Return the [X, Y] coordinate for the center point of the cell that contains the specified text.  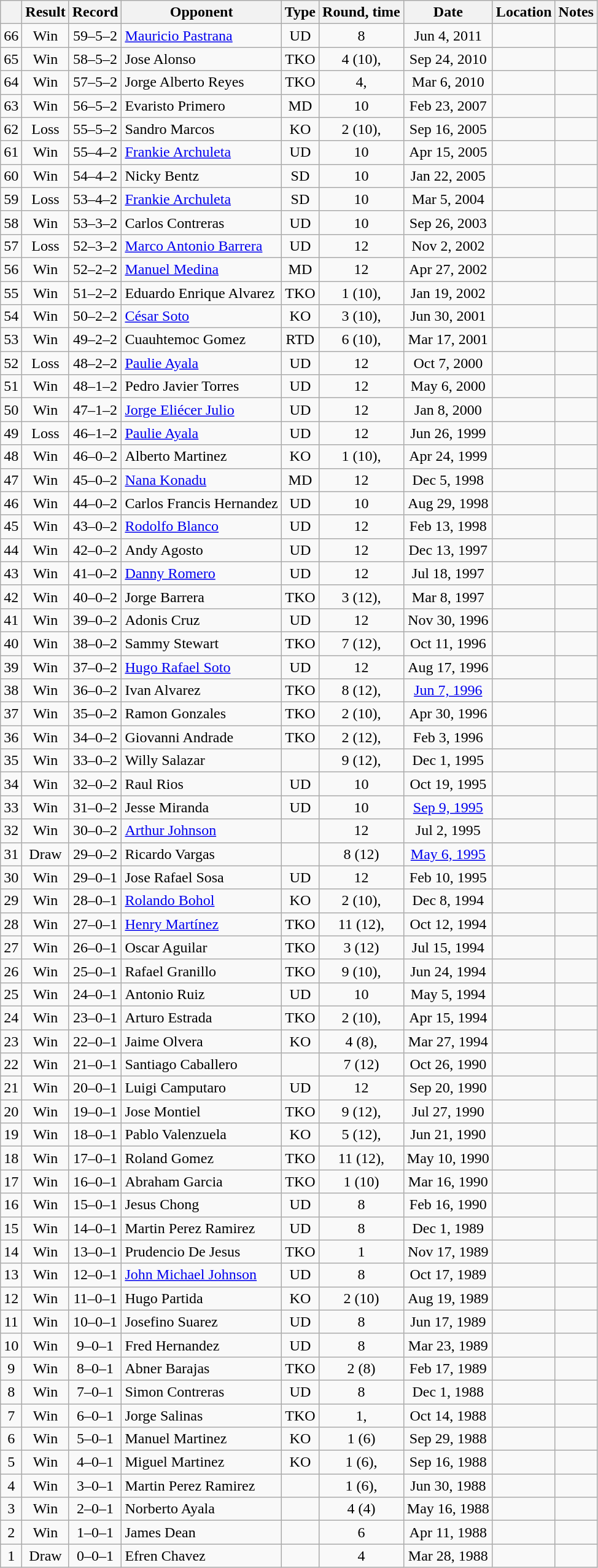
Luigi Camputaro [201, 1088]
Sep 16, 1988 [448, 1462]
2–0–1 [95, 1509]
Apr 11, 1988 [448, 1532]
55 [11, 293]
11–0–1 [95, 1298]
Sep 26, 2003 [448, 222]
24–0–1 [95, 994]
Apr 15, 1994 [448, 1017]
RTD [300, 340]
40–0–2 [95, 597]
Jorge Eliécer Julio [201, 410]
Adonis Cruz [201, 620]
Notes [576, 12]
50 [11, 410]
Apr 30, 1996 [448, 714]
24 [11, 1017]
43 [11, 573]
Oct 19, 1995 [448, 784]
34 [11, 784]
59–5–2 [95, 36]
Jun 26, 1999 [448, 433]
Ricardo Vargas [201, 854]
Marco Antonio Barrera [201, 246]
Mar 27, 1994 [448, 1041]
5 (12), [362, 1135]
Location [524, 12]
9–0–1 [95, 1345]
21 [11, 1088]
9 [11, 1368]
47 [11, 480]
16–0–1 [95, 1182]
Oct 7, 2000 [448, 363]
Jun 30, 1988 [448, 1486]
2 (10) [362, 1298]
22 [11, 1065]
Pedro Javier Torres [201, 386]
Jun 21, 1990 [448, 1135]
3 (12), [362, 597]
27–0–1 [95, 924]
2 (12), [362, 737]
61 [11, 152]
48 [11, 457]
36–0–2 [95, 691]
Hugo Rafael Soto [201, 667]
3 (10), [362, 316]
Cuauhtemoc Gomez [201, 340]
Jun 24, 1994 [448, 971]
1 (10) [362, 1182]
Apr 24, 1999 [448, 457]
Pablo Valenzuela [201, 1135]
15–0–1 [95, 1205]
58 [11, 222]
53–3–2 [95, 222]
0–0–1 [95, 1556]
May 5, 1994 [448, 994]
11 [11, 1322]
Oct 17, 1989 [448, 1275]
9 (10), [362, 971]
51 [11, 386]
6–0–1 [95, 1415]
Feb 17, 1989 [448, 1368]
Simon Contreras [201, 1392]
Giovanni Andrade [201, 737]
31–0–2 [95, 807]
Antonio Ruiz [201, 994]
Nicky Bentz [201, 176]
Aug 29, 1998 [448, 503]
49 [11, 433]
Hugo Partida [201, 1298]
39 [11, 667]
Jun 30, 2001 [448, 316]
5–0–1 [95, 1439]
40 [11, 643]
26–0–1 [95, 947]
Jorge Salinas [201, 1415]
41 [11, 620]
66 [11, 36]
Dec 1, 1995 [448, 761]
Result [45, 12]
Danny Romero [201, 573]
32 [11, 831]
56–5–2 [95, 106]
14 [11, 1252]
10–0–1 [95, 1322]
Manuel Medina [201, 269]
7 (12) [362, 1065]
7–0–1 [95, 1392]
55–4–2 [95, 152]
Sep 9, 1995 [448, 807]
29–0–2 [95, 854]
Jul 18, 1997 [448, 573]
1, [362, 1415]
Feb 10, 1995 [448, 877]
8 (12), [362, 691]
29–0–1 [95, 877]
27 [11, 947]
21–0–1 [95, 1065]
Abraham Garcia [201, 1182]
Fred Hernandez [201, 1345]
May 10, 1990 [448, 1158]
2 [11, 1532]
8 (12) [362, 854]
14–0–1 [95, 1228]
Aug 17, 1996 [448, 667]
42 [11, 597]
Rafael Granillo [201, 971]
1 (6) [362, 1439]
Sep 16, 2005 [448, 129]
57–5–2 [95, 82]
58–5–2 [95, 59]
50–2–2 [95, 316]
Jul 2, 1995 [448, 831]
64 [11, 82]
Sep 29, 1988 [448, 1439]
Date [448, 12]
Jul 27, 1990 [448, 1111]
46–0–2 [95, 457]
Efren Chavez [201, 1556]
38 [11, 691]
3–0–1 [95, 1486]
Dec 5, 1998 [448, 480]
46 [11, 503]
Carlos Contreras [201, 222]
22–0–1 [95, 1041]
Type [300, 12]
Jose Rafael Sosa [201, 877]
12–0–1 [95, 1275]
Jan 8, 2000 [448, 410]
Sep 24, 2010 [448, 59]
James Dean [201, 1532]
Oct 26, 1990 [448, 1065]
4, [362, 82]
17 [11, 1182]
37 [11, 714]
29 [11, 901]
Feb 3, 1996 [448, 737]
Mar 8, 1997 [448, 597]
1–0–1 [95, 1532]
Dec 13, 1997 [448, 550]
39–0–2 [95, 620]
19–0–1 [95, 1111]
Oscar Aguilar [201, 947]
Mar 16, 1990 [448, 1182]
John Michael Johnson [201, 1275]
51–2–2 [95, 293]
28 [11, 924]
18–0–1 [95, 1135]
47–1–2 [95, 410]
Miguel Martinez [201, 1462]
Jul 15, 1994 [448, 947]
7 [11, 1415]
54–4–2 [95, 176]
43–0–2 [95, 527]
Mar 6, 2010 [448, 82]
Nov 30, 1996 [448, 620]
Mar 17, 2001 [448, 340]
César Soto [201, 316]
44 [11, 550]
31 [11, 854]
5 [11, 1462]
Santiago Caballero [201, 1065]
41–0–2 [95, 573]
20 [11, 1111]
57 [11, 246]
Jun 4, 2011 [448, 36]
Oct 12, 1994 [448, 924]
17–0–1 [95, 1158]
30 [11, 877]
Jaime Olvera [201, 1041]
Willy Salazar [201, 761]
Aug 19, 1989 [448, 1298]
Jesus Chong [201, 1205]
25–0–1 [95, 971]
Carlos Francis Hernandez [201, 503]
Alberto Martinez [201, 457]
Apr 15, 2005 [448, 152]
53–4–2 [95, 199]
62 [11, 129]
48–2–2 [95, 363]
Andy Agosto [201, 550]
18 [11, 1158]
28–0–1 [95, 901]
7 (12), [362, 643]
Mar 28, 1988 [448, 1556]
Sammy Stewart [201, 643]
Dec 8, 1994 [448, 901]
Ramon Gonzales [201, 714]
May 6, 1995 [448, 854]
16 [11, 1205]
Jan 19, 2002 [448, 293]
3 (12) [362, 947]
23–0–1 [95, 1017]
Dec 1, 1989 [448, 1228]
6 (10), [362, 340]
Ivan Alvarez [201, 691]
32–0–2 [95, 784]
15 [11, 1228]
59 [11, 199]
Raul Rios [201, 784]
54 [11, 316]
33 [11, 807]
25 [11, 994]
63 [11, 106]
13–0–1 [95, 1252]
Eduardo Enrique Alvarez [201, 293]
Sandro Marcos [201, 129]
Nana Konadu [201, 480]
Jun 17, 1989 [448, 1322]
Nov 17, 1989 [448, 1252]
Record [95, 12]
Arthur Johnson [201, 831]
26 [11, 971]
Jun 7, 1996 [448, 691]
45 [11, 527]
4 (10), [362, 59]
May 16, 1988 [448, 1509]
Jorge Barrera [201, 597]
35 [11, 761]
Evaristo Primero [201, 106]
Mar 23, 1989 [448, 1345]
8–0–1 [95, 1368]
46–1–2 [95, 433]
4–0–1 [95, 1462]
13 [11, 1275]
30–0–2 [95, 831]
Abner Barajas [201, 1368]
48–1–2 [95, 386]
37–0–2 [95, 667]
Jan 22, 2005 [448, 176]
Oct 14, 1988 [448, 1415]
45–0–2 [95, 480]
52 [11, 363]
Rodolfo Blanco [201, 527]
52–2–2 [95, 269]
Jorge Alberto Reyes [201, 82]
May 6, 2000 [448, 386]
Jose Montiel [201, 1111]
35–0–2 [95, 714]
Opponent [201, 12]
Dec 1, 1988 [448, 1392]
Manuel Martinez [201, 1439]
Nov 2, 2002 [448, 246]
Mar 5, 2004 [448, 199]
52–3–2 [95, 246]
38–0–2 [95, 643]
Prudencio De Jesus [201, 1252]
Roland Gomez [201, 1158]
36 [11, 737]
Jose Alonso [201, 59]
2 (8) [362, 1368]
Oct 11, 1996 [448, 643]
Round, time [362, 12]
Feb 23, 2007 [448, 106]
Arturo Estrada [201, 1017]
4 (8), [362, 1041]
55–5–2 [95, 129]
4 (4) [362, 1509]
65 [11, 59]
56 [11, 269]
Josefino Suarez [201, 1322]
33–0–2 [95, 761]
49–2–2 [95, 340]
Henry Martínez [201, 924]
Feb 13, 1998 [448, 527]
Norberto Ayala [201, 1509]
Feb 16, 1990 [448, 1205]
Jesse Miranda [201, 807]
Mauricio Pastrana [201, 36]
Sep 20, 1990 [448, 1088]
19 [11, 1135]
Rolando Bohol [201, 901]
23 [11, 1041]
44–0–2 [95, 503]
42–0–2 [95, 550]
60 [11, 176]
3 [11, 1509]
Apr 27, 2002 [448, 269]
53 [11, 340]
34–0–2 [95, 737]
20–0–1 [95, 1088]
